Capture the cell that displays the provided text and extract its [x, y] central coordinate. 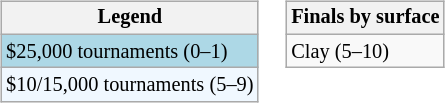
Finals by surface [365, 18]
Clay (5–10) [365, 51]
Legend [130, 18]
$25,000 tournaments (0–1) [130, 51]
$10/15,000 tournaments (5–9) [130, 85]
